Extract the [x, y] coordinate from the center of the cell holding the provided text.  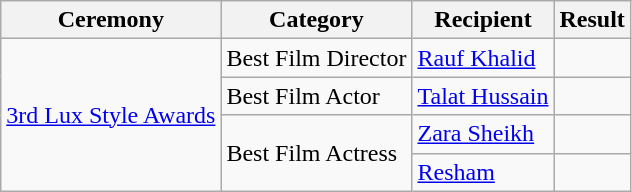
Rauf Khalid [483, 58]
Best Film Director [316, 58]
Best Film Actor [316, 96]
Ceremony [111, 20]
Talat Hussain [483, 96]
Zara Sheikh [483, 134]
3rd Lux Style Awards [111, 115]
Best Film Actress [316, 153]
Category [316, 20]
Result [592, 20]
Recipient [483, 20]
Resham [483, 172]
